Capture the cell that displays the provided text and extract its (X, Y) central coordinate. 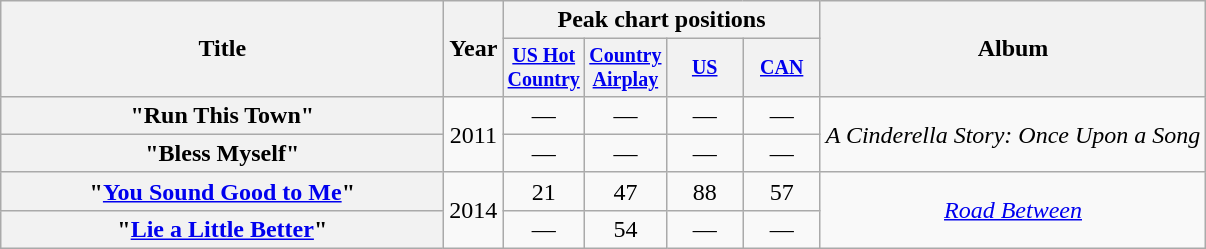
Road Between (1013, 210)
Peak chart positions (662, 20)
2014 (474, 210)
21 (544, 191)
"Bless Myself" (222, 153)
A Cinderella Story: Once Upon a Song (1013, 134)
57 (782, 191)
2011 (474, 134)
CAN (782, 68)
US (704, 68)
Year (474, 49)
54 (626, 229)
"Lie a Little Better" (222, 229)
Title (222, 49)
Album (1013, 49)
47 (626, 191)
Country Airplay (626, 68)
US Hot Country (544, 68)
"You Sound Good to Me" (222, 191)
88 (704, 191)
"Run This Town" (222, 115)
